Provide the [X, Y] coordinate of the cell's center where the given text is located.  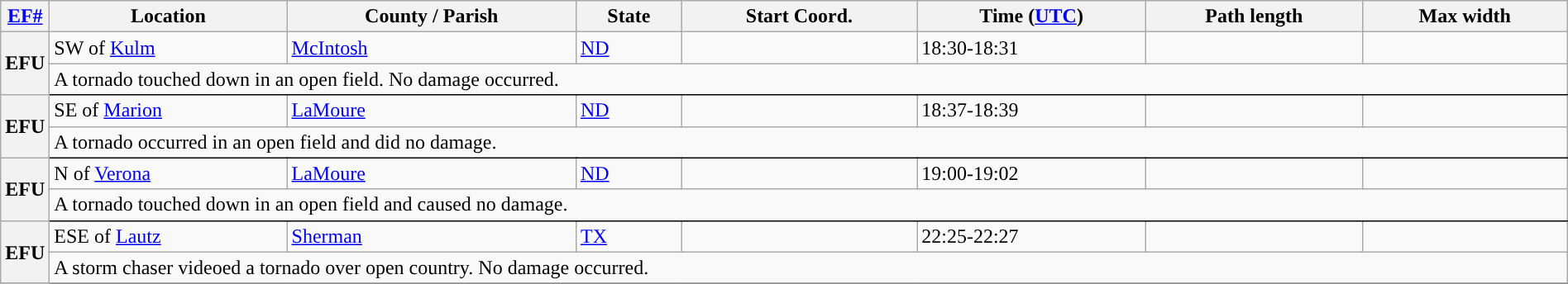
EF# [25, 17]
A tornado touched down in an open field and caused no damage. [809, 205]
SE of Marion [169, 111]
A tornado occurred in an open field and did no damage. [809, 142]
19:00-19:02 [1032, 173]
County / Parish [432, 17]
Start Coord. [799, 17]
Sherman [432, 236]
State [629, 17]
18:37-18:39 [1032, 111]
SW of Kulm [169, 48]
Max width [1465, 17]
18:30-18:31 [1032, 48]
Time (UTC) [1032, 17]
A storm chaser videoed a tornado over open country. No damage occurred. [809, 267]
ESE of Lautz [169, 236]
Path length [1255, 17]
McIntosh [432, 48]
TX [629, 236]
22:25-22:27 [1032, 236]
N of Verona [169, 173]
A tornado touched down in an open field. No damage occurred. [809, 79]
Location [169, 17]
